Locate the cell with the specified text and output its [x, y] center coordinate. 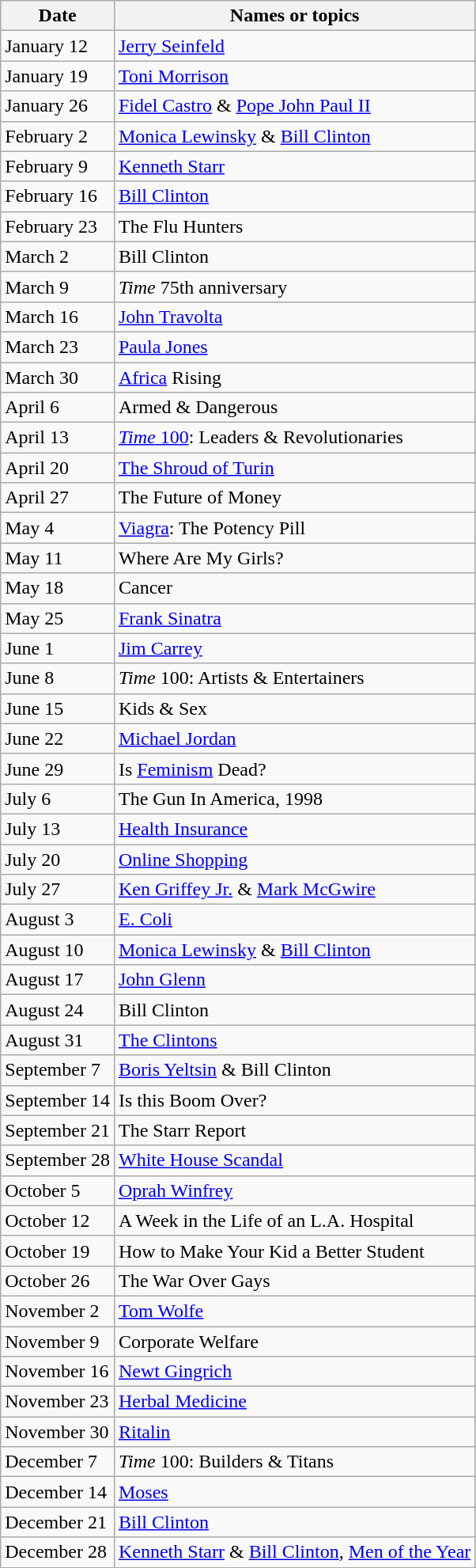
Online Shopping [294, 859]
Time 75th anniversary [294, 287]
November 30 [58, 1432]
Where Are My Girls? [294, 558]
September 7 [58, 1070]
December 14 [58, 1492]
October 5 [58, 1190]
October 26 [58, 1281]
Newt Gingrich [294, 1372]
October 12 [58, 1221]
July 13 [58, 829]
Time 100: Leaders & Revolutionaries [294, 438]
April 13 [58, 438]
Health Insurance [294, 829]
Kenneth Starr [294, 166]
The Starr Report [294, 1130]
November 2 [58, 1311]
March 30 [58, 378]
March 2 [58, 256]
September 28 [58, 1160]
Boris Yeltsin & Bill Clinton [294, 1070]
May 18 [58, 588]
John Glenn [294, 980]
June 22 [58, 738]
March 23 [58, 347]
Kids & Sex [294, 708]
September 14 [58, 1100]
August 17 [58, 980]
July 6 [58, 799]
April 27 [58, 498]
February 9 [58, 166]
Fidel Castro & Pope John Paul II [294, 106]
June 8 [58, 678]
March 16 [58, 317]
Toni Morrison [294, 76]
Cancer [294, 588]
February 16 [58, 196]
October 19 [58, 1251]
John Travolta [294, 317]
Paula Jones [294, 347]
A Week in the Life of an L.A. Hospital [294, 1221]
July 20 [58, 859]
E. Coli [294, 920]
Is Feminism Dead? [294, 769]
The Gun In America, 1998 [294, 799]
February 2 [58, 136]
White House Scandal [294, 1160]
Corporate Welfare [294, 1342]
Tom Wolfe [294, 1311]
Oprah Winfrey [294, 1190]
January 19 [58, 76]
May 25 [58, 618]
February 23 [58, 226]
Jim Carrey [294, 648]
June 1 [58, 648]
December 28 [58, 1552]
May 11 [58, 558]
The Future of Money [294, 498]
March 9 [58, 287]
The War Over Gays [294, 1281]
August 10 [58, 950]
December 21 [58, 1522]
April 20 [58, 468]
Date [58, 16]
Viagra: The Potency Pill [294, 528]
June 15 [58, 708]
April 6 [58, 408]
The Clintons [294, 1040]
November 23 [58, 1402]
May 4 [58, 528]
The Flu Hunters [294, 226]
Time 100: Builders & Titans [294, 1462]
Is this Boom Over? [294, 1100]
December 7 [58, 1462]
September 21 [58, 1130]
Africa Rising [294, 378]
November 16 [58, 1372]
Frank Sinatra [294, 618]
Kenneth Starr & Bill Clinton, Men of the Year [294, 1552]
Jerry Seinfeld [294, 46]
Time 100: Artists & Entertainers [294, 678]
November 9 [58, 1342]
June 29 [58, 769]
The Shroud of Turin [294, 468]
July 27 [58, 890]
August 31 [58, 1040]
How to Make Your Kid a Better Student [294, 1251]
January 12 [58, 46]
Names or topics [294, 16]
Michael Jordan [294, 738]
Moses [294, 1492]
Herbal Medicine [294, 1402]
Ken Griffey Jr. & Mark McGwire [294, 890]
January 26 [58, 106]
Ritalin [294, 1432]
Armed & Dangerous [294, 408]
August 3 [58, 920]
August 24 [58, 1010]
